Return the [X, Y] coordinate for the center point of the cell that contains the specified text.  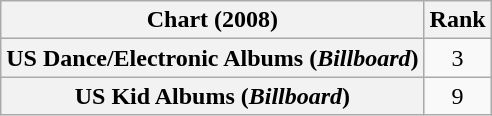
Chart (2008) [212, 20]
US Dance/Electronic Albums (Billboard) [212, 58]
3 [458, 58]
Rank [458, 20]
US Kid Albums (Billboard) [212, 96]
9 [458, 96]
